Determine the (x, y) coordinate at the center of the cell enclosing the given text.  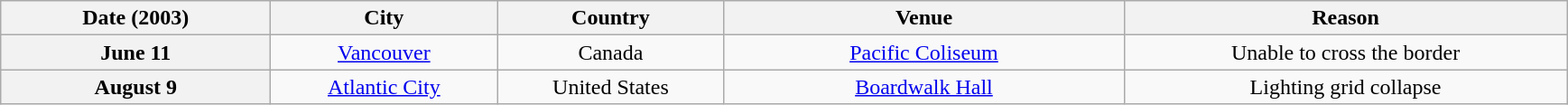
August 9 (135, 87)
Date (2003) (135, 18)
Unable to cross the border (1345, 52)
Canada (610, 52)
Vancouver (385, 52)
Country (610, 18)
Atlantic City (385, 87)
Boardwalk Hall (924, 87)
Reason (1345, 18)
United States (610, 87)
Lighting grid collapse (1345, 87)
Venue (924, 18)
City (385, 18)
June 11 (135, 52)
Pacific Coliseum (924, 52)
